From the cell containing the given text, extract its center point as [X, Y] coordinate. 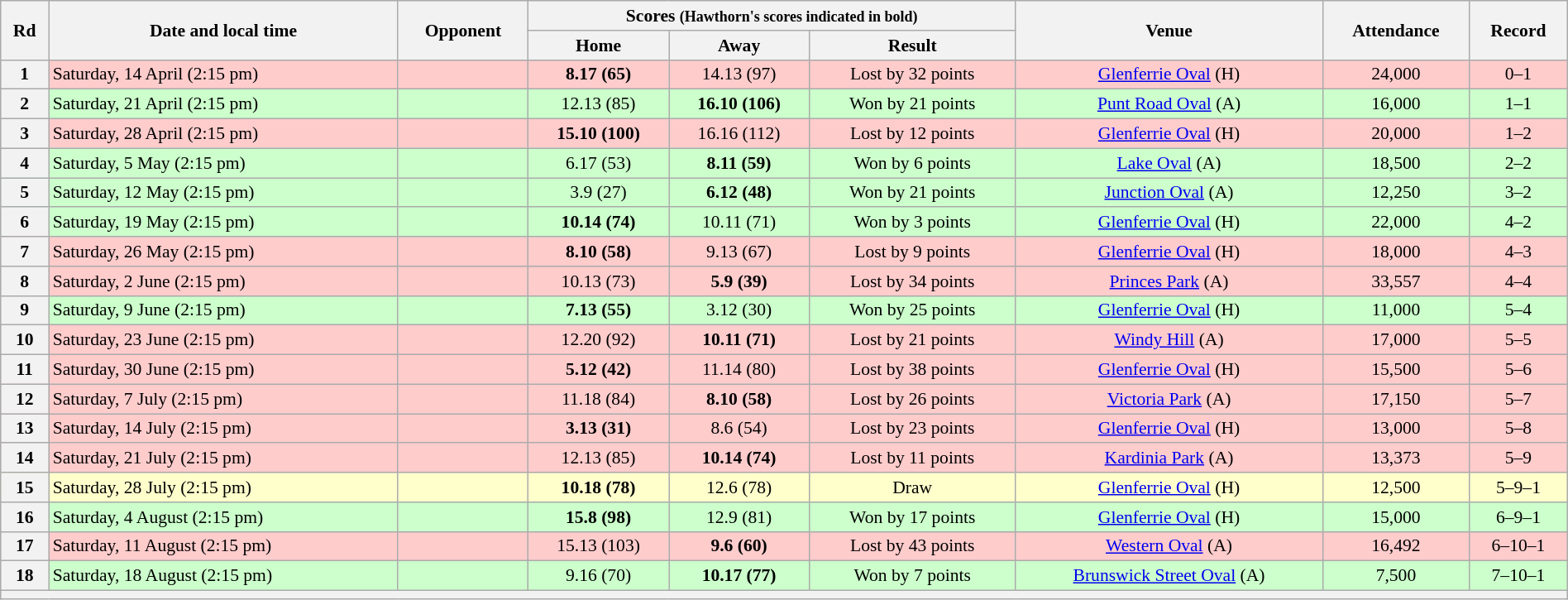
1–2 [1518, 134]
Saturday, 26 May (2:15 pm) [223, 252]
6–10–1 [1518, 546]
15,000 [1396, 517]
2 [25, 104]
Lost by 38 points [913, 370]
12.6 (78) [739, 487]
15.10 (100) [599, 134]
12,250 [1396, 193]
Saturday, 21 July (2:15 pm) [223, 458]
Lost by 26 points [913, 399]
15.13 (103) [599, 546]
Rd [25, 30]
0–1 [1518, 74]
Princes Park (A) [1169, 281]
9.13 (67) [739, 252]
18 [25, 576]
Lost by 21 points [913, 340]
12.20 (92) [599, 340]
Lake Oval (A) [1169, 163]
Saturday, 18 August (2:15 pm) [223, 576]
Won by 6 points [913, 163]
Saturday, 7 July (2:15 pm) [223, 399]
Saturday, 14 July (2:15 pm) [223, 429]
4 [25, 163]
33,557 [1396, 281]
8.17 (65) [599, 74]
Windy Hill (A) [1169, 340]
Saturday, 28 April (2:15 pm) [223, 134]
3 [25, 134]
13,000 [1396, 429]
8.11 (59) [739, 163]
5–6 [1518, 370]
5–4 [1518, 310]
15 [25, 487]
5.9 (39) [739, 281]
Attendance [1396, 30]
17,000 [1396, 340]
Saturday, 14 April (2:15 pm) [223, 74]
Won by 3 points [913, 223]
Result [913, 46]
Saturday, 11 August (2:15 pm) [223, 546]
Away [739, 46]
6–9–1 [1518, 517]
17 [25, 546]
Draw [913, 487]
6 [25, 223]
Lost by 11 points [913, 458]
Victoria Park (A) [1169, 399]
5–8 [1518, 429]
Won by 17 points [913, 517]
Lost by 43 points [913, 546]
Saturday, 5 May (2:15 pm) [223, 163]
12 [25, 399]
16.16 (112) [739, 134]
13 [25, 429]
Punt Road Oval (A) [1169, 104]
10.17 (77) [739, 576]
3.12 (30) [739, 310]
Saturday, 4 August (2:15 pm) [223, 517]
8 [25, 281]
Venue [1169, 30]
Scores (Hawthorn's scores indicated in bold) [772, 16]
10.18 (78) [599, 487]
Date and local time [223, 30]
7 [25, 252]
3.9 (27) [599, 193]
5.12 (42) [599, 370]
5–7 [1518, 399]
4–2 [1518, 223]
12,500 [1396, 487]
9.16 (70) [599, 576]
4–4 [1518, 281]
16,492 [1396, 546]
Won by 7 points [913, 576]
4–3 [1518, 252]
16.10 (106) [739, 104]
5–9 [1518, 458]
Saturday, 19 May (2:15 pm) [223, 223]
5–5 [1518, 340]
Saturday, 2 June (2:15 pm) [223, 281]
3–2 [1518, 193]
Lost by 34 points [913, 281]
Record [1518, 30]
6.12 (48) [739, 193]
16 [25, 517]
Won by 25 points [913, 310]
9.6 (60) [739, 546]
14.13 (97) [739, 74]
10 [25, 340]
15,500 [1396, 370]
Kardinia Park (A) [1169, 458]
12.9 (81) [739, 517]
18,500 [1396, 163]
Junction Oval (A) [1169, 193]
11,000 [1396, 310]
11.14 (80) [739, 370]
17,150 [1396, 399]
Saturday, 12 May (2:15 pm) [223, 193]
16,000 [1396, 104]
11 [25, 370]
10.13 (73) [599, 281]
Saturday, 9 June (2:15 pm) [223, 310]
1 [25, 74]
Saturday, 23 June (2:15 pm) [223, 340]
15.8 (98) [599, 517]
22,000 [1396, 223]
13,373 [1396, 458]
Saturday, 28 July (2:15 pm) [223, 487]
7.13 (55) [599, 310]
Lost by 9 points [913, 252]
18,000 [1396, 252]
3.13 (31) [599, 429]
Lost by 23 points [913, 429]
Home [599, 46]
Lost by 32 points [913, 74]
6.17 (53) [599, 163]
14 [25, 458]
Saturday, 21 April (2:15 pm) [223, 104]
7–10–1 [1518, 576]
Western Oval (A) [1169, 546]
Brunswick Street Oval (A) [1169, 576]
5 [25, 193]
24,000 [1396, 74]
8.6 (54) [739, 429]
5–9–1 [1518, 487]
9 [25, 310]
1–1 [1518, 104]
2–2 [1518, 163]
11.18 (84) [599, 399]
Saturday, 30 June (2:15 pm) [223, 370]
20,000 [1396, 134]
Lost by 12 points [913, 134]
7,500 [1396, 576]
Opponent [463, 30]
